Capture the cell that displays the provided text and extract its [X, Y] central coordinate. 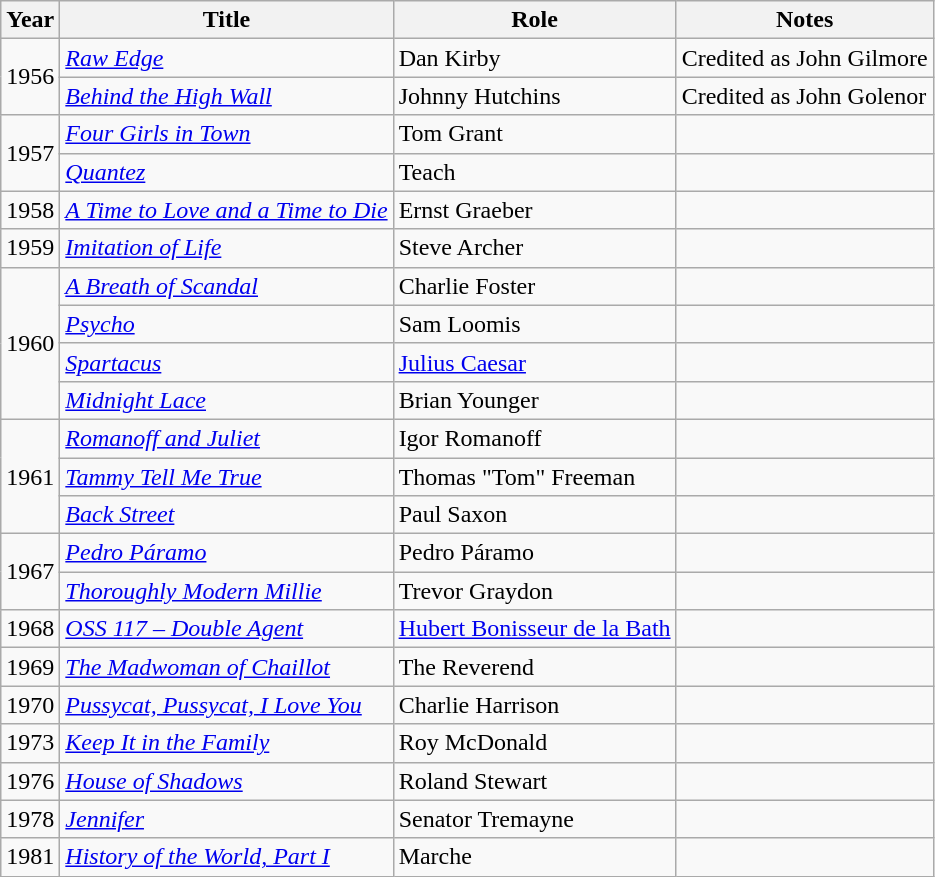
1957 [30, 153]
Charlie Harrison [534, 705]
1968 [30, 629]
Charlie Foster [534, 286]
Pussycat, Pussycat, I Love You [226, 705]
1958 [30, 210]
Johnny Hutchins [534, 96]
Back Street [226, 515]
Tammy Tell Me True [226, 477]
Midnight Lace [226, 400]
Trevor Graydon [534, 591]
Paul Saxon [534, 515]
Credited as John Golenor [804, 96]
1981 [30, 857]
Igor Romanoff [534, 438]
OSS 117 – Double Agent [226, 629]
Romanoff and Juliet [226, 438]
1960 [30, 343]
Spartacus [226, 362]
1967 [30, 572]
1959 [30, 248]
The Madwoman of Chaillot [226, 667]
Thoroughly Modern Millie [226, 591]
Roy McDonald [534, 743]
Brian Younger [534, 400]
Jennifer [226, 819]
Julius Caesar [534, 362]
Steve Archer [534, 248]
Four Girls in Town [226, 134]
Title [226, 20]
Thomas "Tom" Freeman [534, 477]
Year [30, 20]
Imitation of Life [226, 248]
1956 [30, 77]
1970 [30, 705]
A Time to Love and a Time to Die [226, 210]
History of the World, Part I [226, 857]
Role [534, 20]
Tom Grant [534, 134]
Notes [804, 20]
Raw Edge [226, 58]
The Reverend [534, 667]
Ernst Graeber [534, 210]
Teach [534, 172]
Sam Loomis [534, 324]
1969 [30, 667]
Behind the High Wall [226, 96]
Senator Tremayne [534, 819]
1976 [30, 781]
Quantez [226, 172]
Marche [534, 857]
1973 [30, 743]
Dan Kirby [534, 58]
Keep It in the Family [226, 743]
Credited as John Gilmore [804, 58]
1961 [30, 476]
House of Shadows [226, 781]
Psycho [226, 324]
Hubert Bonisseur de la Bath [534, 629]
A Breath of Scandal [226, 286]
Roland Stewart [534, 781]
1978 [30, 819]
